Capture the cell that displays the provided text and extract its (x, y) central coordinate. 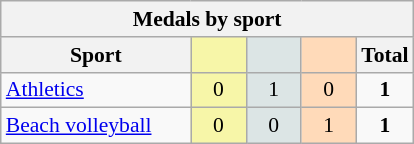
Medals by sport (208, 19)
Total (384, 55)
Athletics (96, 90)
Sport (96, 55)
Beach volleyball (96, 126)
